Return the [X, Y] coordinate for the center point of the cell that contains the specified text.  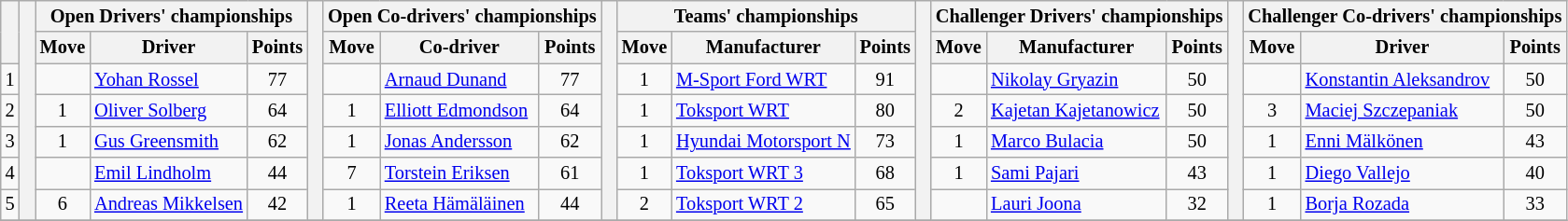
4 [10, 173]
91 [885, 79]
M-Sport Ford WRT [764, 79]
Gus Greensmith [168, 142]
33 [1535, 204]
Nikolay Gryazin [1076, 79]
Marco Bulacia [1076, 142]
40 [1535, 173]
Teams' championships [766, 16]
5 [10, 204]
Reeta Hämäläinen [459, 204]
7 [351, 173]
Sami Pajari [1076, 173]
Challenger Co-drivers' championships [1405, 16]
Maciej Szczepaniak [1403, 110]
32 [1197, 204]
Open Drivers' championships [172, 16]
80 [885, 110]
Hyundai Motorsport N [764, 142]
Co-driver [459, 48]
Toksport WRT 2 [764, 204]
Open Co-drivers' championships [461, 16]
Elliott Edmondson [459, 110]
Torstein Eriksen [459, 173]
Toksport WRT 3 [764, 173]
Lauri Joona [1076, 204]
Yohan Rossel [168, 79]
Arnaud Dunand [459, 79]
Emil Lindholm [168, 173]
Andreas Mikkelsen [168, 204]
68 [885, 173]
65 [885, 204]
Oliver Solberg [168, 110]
Challenger Drivers' championships [1080, 16]
73 [885, 142]
Toksport WRT [764, 110]
Enni Mälkönen [1403, 142]
Jonas Andersson [459, 142]
Diego Vallejo [1403, 173]
42 [277, 204]
Borja Rozada [1403, 204]
Kajetan Kajetanowicz [1076, 110]
6 [63, 204]
Konstantin Aleksandrov [1403, 79]
61 [570, 173]
